Return [x, y] of the center of cell containing provided text 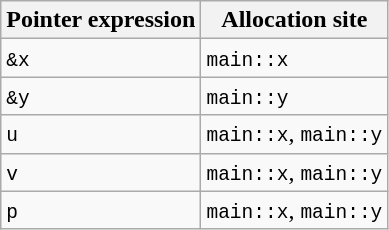
main::y [294, 96]
&y [101, 96]
Allocation site [294, 20]
p [101, 210]
Pointer expression [101, 20]
&x [101, 58]
v [101, 172]
u [101, 134]
main::x [294, 58]
